Locate the cell with the specified text and output its (X, Y) center coordinate. 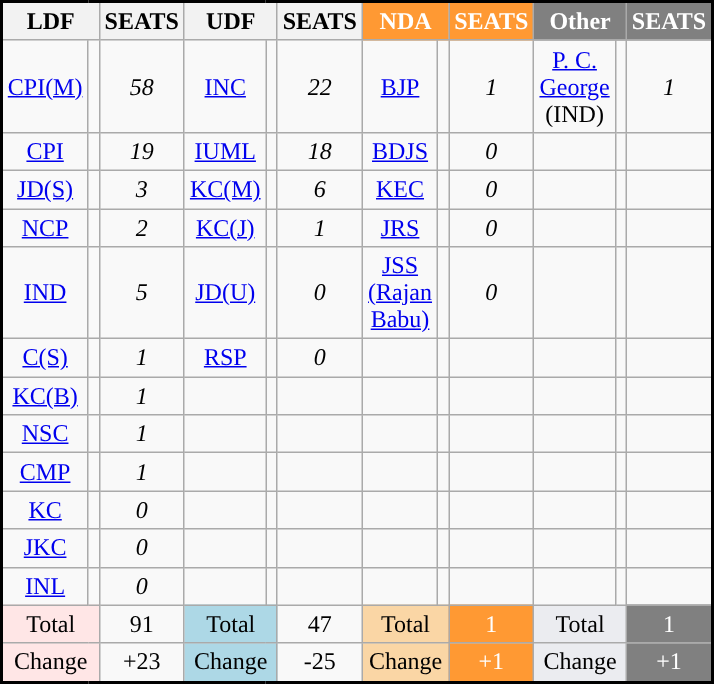
+23 (142, 662)
C(S) (45, 358)
JD(U) (225, 293)
RSP (225, 358)
19 (142, 151)
6 (320, 189)
-25 (320, 662)
INC (225, 86)
P. C. George (IND) (574, 86)
JD(S) (45, 189)
JSS (Rajan Babu) (400, 293)
3 (142, 189)
KC(B) (45, 396)
Other (580, 22)
INL (45, 586)
47 (320, 624)
22 (320, 86)
NSC (45, 434)
BJP (400, 86)
IND (45, 293)
JRS (400, 227)
58 (142, 86)
KC (45, 510)
NDA (406, 22)
CPI (45, 151)
LDF (51, 22)
91 (142, 624)
CMP (45, 472)
IUML (225, 151)
UDF (230, 22)
2 (142, 227)
CPI(M) (45, 86)
KEC (400, 189)
5 (142, 293)
KC(M) (225, 189)
BDJS (400, 151)
JKC (45, 548)
NCP (45, 227)
KC(J) (225, 227)
18 (320, 151)
